Return (X, Y) of the center of cell containing provided text 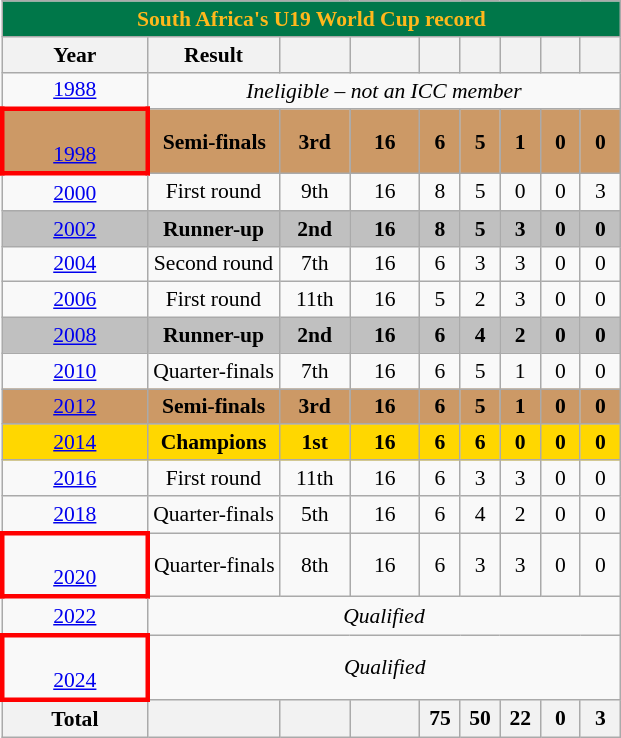
2014 (74, 443)
1998 (74, 142)
2008 (74, 336)
Result (213, 55)
2016 (74, 478)
2020 (74, 565)
Ineligible – not an ICC member (384, 90)
75 (440, 718)
9th (315, 192)
1st (315, 443)
2010 (74, 371)
Champions (213, 443)
2022 (74, 616)
South Africa's U19 World Cup record (311, 19)
2000 (74, 192)
Total (74, 718)
Year (74, 55)
2018 (74, 514)
2004 (74, 264)
8th (315, 565)
2012 (74, 407)
2006 (74, 300)
1988 (74, 90)
2024 (74, 668)
5th (315, 514)
22 (520, 718)
2002 (74, 229)
50 (480, 718)
Second round (213, 264)
